Return the [X, Y] coordinate for the center point of the cell that contains the specified text.  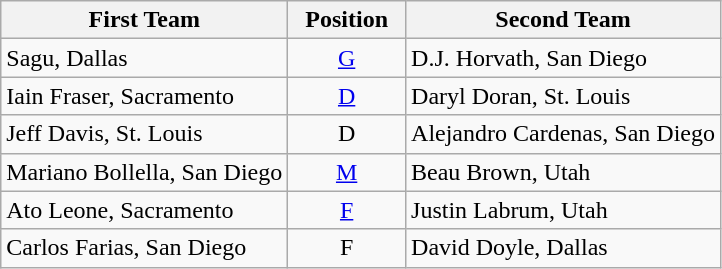
Alejandro Cardenas, San Diego [564, 134]
G [347, 58]
First Team [144, 20]
M [347, 172]
Jeff Davis, St. Louis [144, 134]
Ato Leone, Sacramento [144, 210]
Carlos Farias, San Diego [144, 248]
D.J. Horvath, San Diego [564, 58]
Sagu, Dallas [144, 58]
Position [347, 20]
Iain Fraser, Sacramento [144, 96]
Daryl Doran, St. Louis [564, 96]
Justin Labrum, Utah [564, 210]
Mariano Bollella, San Diego [144, 172]
Second Team [564, 20]
David Doyle, Dallas [564, 248]
Beau Brown, Utah [564, 172]
